Search for the cell housing the specified text and yield its [x, y] center coordinate. 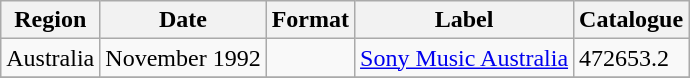
Region [50, 20]
Label [464, 20]
Sony Music Australia [464, 58]
Australia [50, 58]
472653.2 [632, 58]
Date [183, 20]
Catalogue [632, 20]
Format [310, 20]
November 1992 [183, 58]
